Capture the cell that displays the provided text and extract its (X, Y) central coordinate. 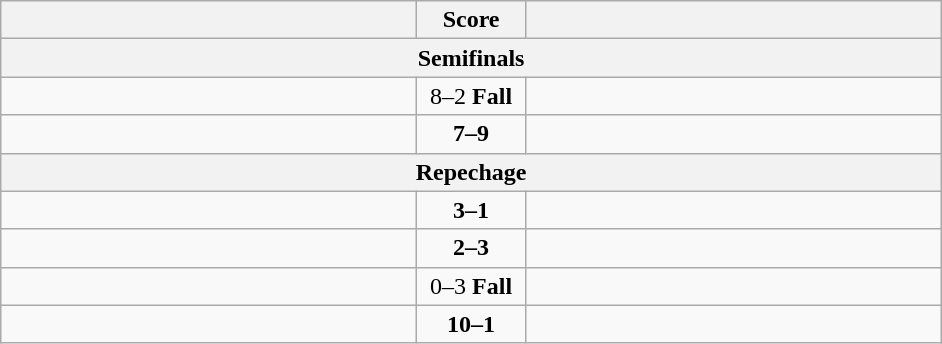
Repechage (472, 172)
Semifinals (472, 58)
7–9 (472, 134)
Score (472, 20)
3–1 (472, 210)
10–1 (472, 324)
8–2 Fall (472, 96)
0–3 Fall (472, 286)
2–3 (472, 248)
